Find where the given text appears and provide that cell's center as [x, y] coordinate. 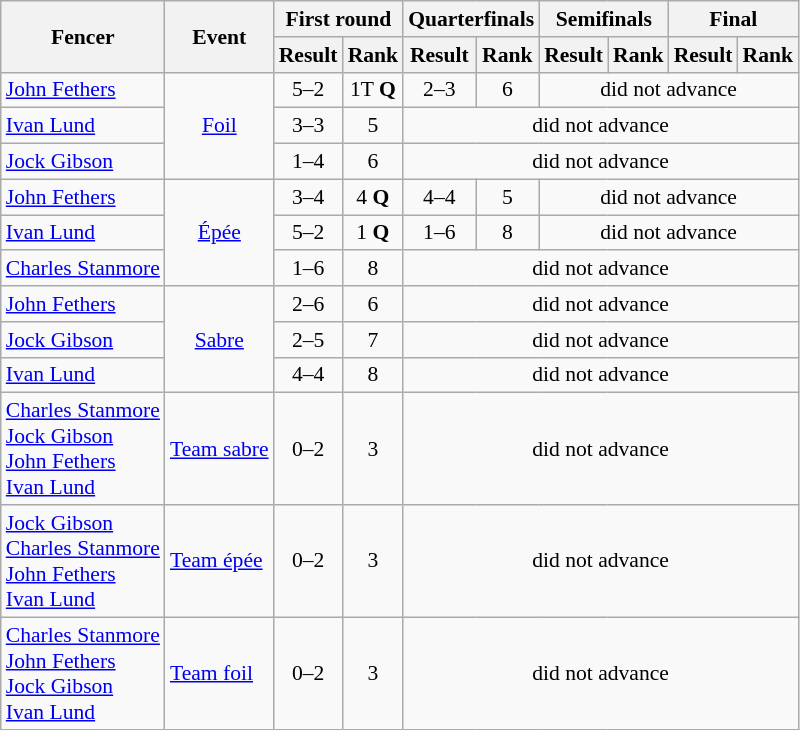
Fencer [83, 36]
Final [734, 19]
7 [374, 340]
1 Q [374, 233]
Team sabre [220, 449]
3–3 [308, 126]
Sabre [220, 340]
First round [338, 19]
2–5 [308, 340]
Event [220, 36]
1–4 [308, 162]
Team foil [220, 673]
2–3 [439, 90]
Charles Stanmore [83, 269]
Quarterfinals [471, 19]
3–4 [308, 197]
Team épée [220, 561]
1T Q [374, 90]
4 Q [374, 197]
Charles Stanmore John Fethers Jock Gibson Ivan Lund [83, 673]
Semifinals [604, 19]
Épée [220, 232]
2–6 [308, 304]
Charles Stanmore Jock Gibson John Fethers Ivan Lund [83, 449]
Jock Gibson Charles Stanmore John Fethers Ivan Lund [83, 561]
Foil [220, 126]
